Detect which cell encompasses the target text, then output its (X, Y) center coordinate. 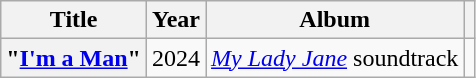
"I'm a Man" (74, 58)
Album (335, 20)
My Lady Jane soundtrack (335, 58)
2024 (176, 58)
Year (176, 20)
Title (74, 20)
